Return [x, y] of the center of cell containing provided text 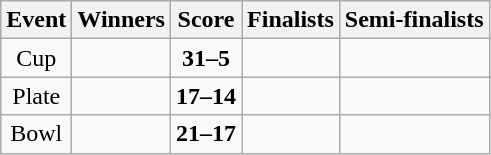
31–5 [206, 58]
Semi-finalists [414, 20]
Bowl [36, 134]
Finalists [291, 20]
21–17 [206, 134]
Cup [36, 58]
Winners [122, 20]
Event [36, 20]
Plate [36, 96]
Score [206, 20]
17–14 [206, 96]
